Capture the cell that displays the provided text and extract its [X, Y] central coordinate. 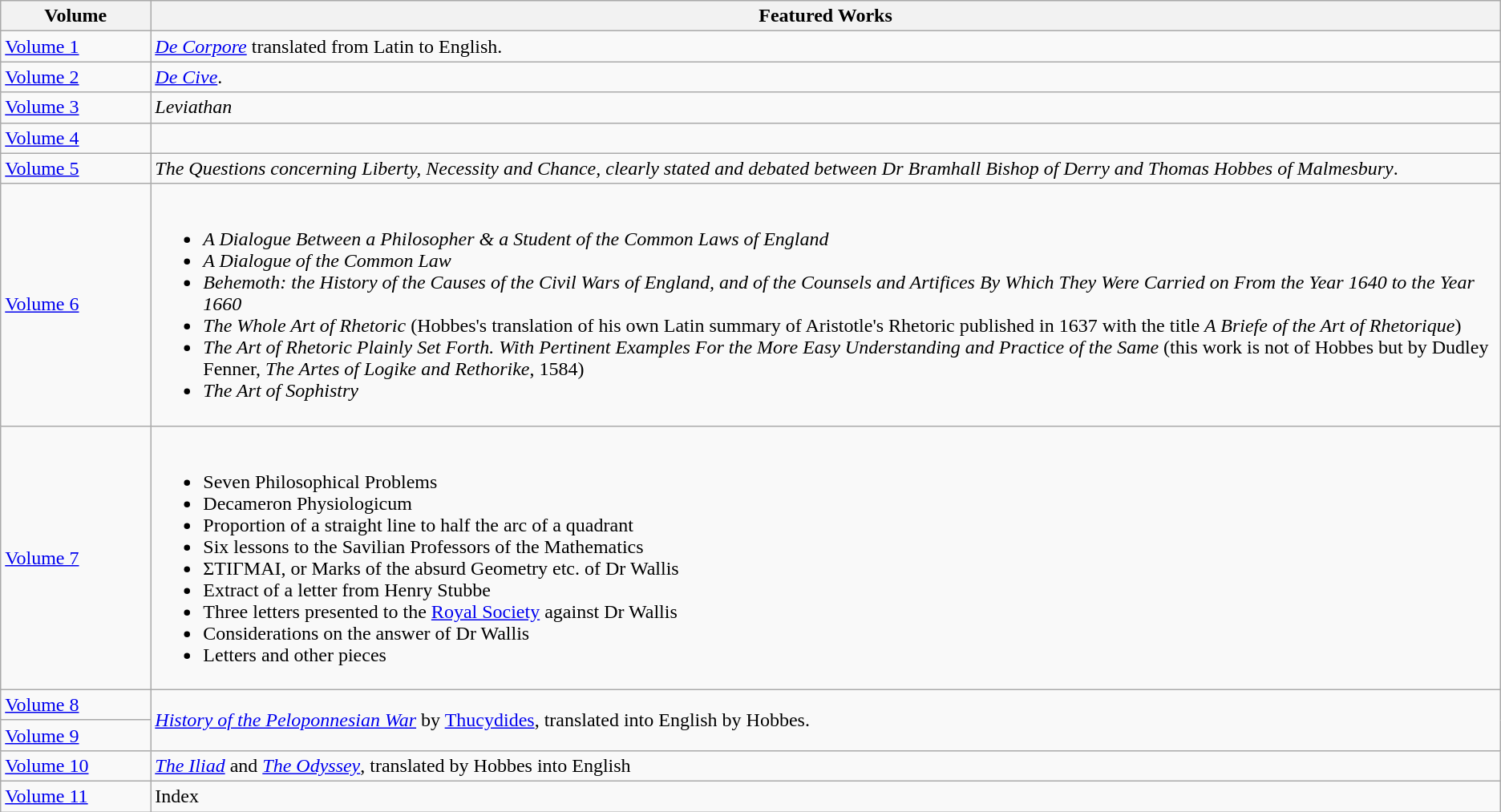
Index [826, 796]
History of the Peloponnesian War by Thucydides, translated into English by Hobbes. [826, 720]
Volume 9 [75, 735]
Volume 8 [75, 705]
Leviathan [826, 107]
Volume 1 [75, 46]
Volume 10 [75, 766]
The Iliad and The Odyssey, translated by Hobbes into English [826, 766]
Volume 2 [75, 77]
Featured Works [826, 16]
De Corpore translated from Latin to English. [826, 46]
Volume [75, 16]
Volume 4 [75, 138]
Volume 7 [75, 558]
De Cive. [826, 77]
Volume 3 [75, 107]
Volume 6 [75, 305]
Volume 5 [75, 168]
Volume 11 [75, 796]
